Detect which cell encompasses the target text, then output its (x, y) center coordinate. 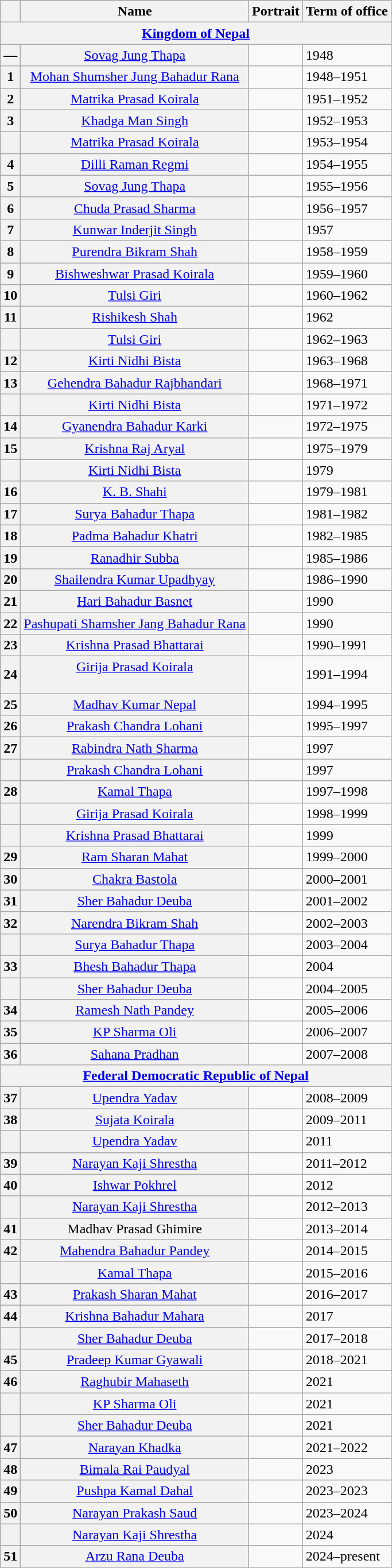
2011 (347, 1141)
48 (10, 1469)
34 (10, 1011)
Purendra Bikram Shah (135, 251)
2012–2013 (347, 1207)
Sujata Koirala (135, 1120)
Dilli Raman Regmi (135, 164)
13 (10, 383)
2018–2021 (347, 1360)
36 (10, 1054)
Portrait (275, 11)
29 (10, 857)
3 (10, 121)
1963–1968 (347, 361)
1985–1986 (347, 557)
1999 (347, 835)
1979–1981 (347, 492)
1955–1956 (347, 186)
28 (10, 792)
2008–2009 (347, 1098)
22 (10, 623)
2007–2008 (347, 1054)
Bhesh Bahadur Thapa (135, 966)
2003–2004 (347, 944)
Bimala Rai Paudyal (135, 1469)
Sahana Pradhan (135, 1054)
41 (10, 1229)
2 (10, 99)
35 (10, 1032)
1982–1985 (347, 536)
10 (10, 296)
1981–1982 (347, 514)
Rabindra Nath Sharma (135, 748)
2009–2011 (347, 1120)
Shailendra Kumar Upadhyay (135, 579)
2024 (347, 1535)
Mohan Shumsher Jung Bahadur Rana (135, 77)
18 (10, 536)
49 (10, 1491)
1948–1951 (347, 77)
Padma Bahadur Khatri (135, 536)
32 (10, 923)
Ram Sharan Mahat (135, 857)
50 (10, 1513)
1999–2000 (347, 857)
2017 (347, 1316)
Narendra Bikram Shah (135, 923)
Hari Bahadur Basnet (135, 601)
K. B. Shahi (135, 492)
6 (10, 208)
31 (10, 901)
Pushpa Kamal Dahal (135, 1491)
14 (10, 427)
1971–1972 (347, 405)
1995–1997 (347, 726)
Ramesh Nath Pandey (135, 1011)
7 (10, 230)
Krishna Bahadur Mahara (135, 1316)
1968–1971 (347, 383)
Federal Democratic Republic of Nepal (196, 1076)
1962–1963 (347, 339)
51 (10, 1557)
2000–2001 (347, 879)
1960–1962 (347, 296)
25 (10, 704)
1975–1979 (347, 448)
1997–1998 (347, 792)
1953–1954 (347, 142)
1959–1960 (347, 274)
2006–2007 (347, 1032)
2024–present (347, 1557)
39 (10, 1163)
2004–2005 (347, 988)
Pradeep Kumar Gyawali (135, 1360)
2016–2017 (347, 1294)
38 (10, 1120)
2013–2014 (347, 1229)
8 (10, 251)
19 (10, 557)
1 (10, 77)
1972–1975 (347, 427)
Gehendra Bahadur Rajbhandari (135, 383)
46 (10, 1382)
1990–1991 (347, 645)
1957 (347, 230)
Ishwar Pokhrel (135, 1185)
42 (10, 1250)
Name (135, 11)
Narayan Khadka (135, 1447)
23 (10, 645)
27 (10, 748)
9 (10, 274)
2021–2022 (347, 1447)
Krishna Raj Aryal (135, 448)
1948 (347, 55)
Kunwar Inderjit Singh (135, 230)
2015–2016 (347, 1272)
44 (10, 1316)
4 (10, 164)
21 (10, 601)
2023–2024 (347, 1513)
Narayan Prakash Saud (135, 1513)
1998–1999 (347, 814)
1962 (347, 318)
Chuda Prasad Sharma (135, 208)
— (10, 55)
Gyanendra Bahadur Karki (135, 427)
40 (10, 1185)
2023–2023 (347, 1491)
17 (10, 514)
43 (10, 1294)
30 (10, 879)
2014–2015 (347, 1250)
1986–1990 (347, 579)
Kingdom of Nepal (196, 33)
37 (10, 1098)
1958–1959 (347, 251)
Term of office (347, 11)
2002–2003 (347, 923)
2011–2012 (347, 1163)
45 (10, 1360)
1956–1957 (347, 208)
Rishikesh Shah (135, 318)
1991–1994 (347, 675)
Prakash Sharan Mahat (135, 1294)
11 (10, 318)
2005–2006 (347, 1011)
1979 (347, 470)
Bishweshwar Prasad Koirala (135, 274)
24 (10, 675)
1994–1995 (347, 704)
Mahendra Bahadur Pandey (135, 1250)
1951–1952 (347, 99)
1952–1953 (347, 121)
16 (10, 492)
15 (10, 448)
2017–2018 (347, 1338)
Pashupati Shamsher Jang Bahadur Rana (135, 623)
20 (10, 579)
Khadga Man Singh (135, 121)
1954–1955 (347, 164)
12 (10, 361)
5 (10, 186)
2012 (347, 1185)
Ranadhir Subba (135, 557)
2004 (347, 966)
Madhav Prasad Ghimire (135, 1229)
Arzu Rana Deuba (135, 1557)
26 (10, 726)
47 (10, 1447)
Chakra Bastola (135, 879)
Raghubir Mahaseth (135, 1382)
2023 (347, 1469)
Madhav Kumar Nepal (135, 704)
2001–2002 (347, 901)
33 (10, 966)
